Identify which cell holds the provided text, then report its (x, y) central coordinate. 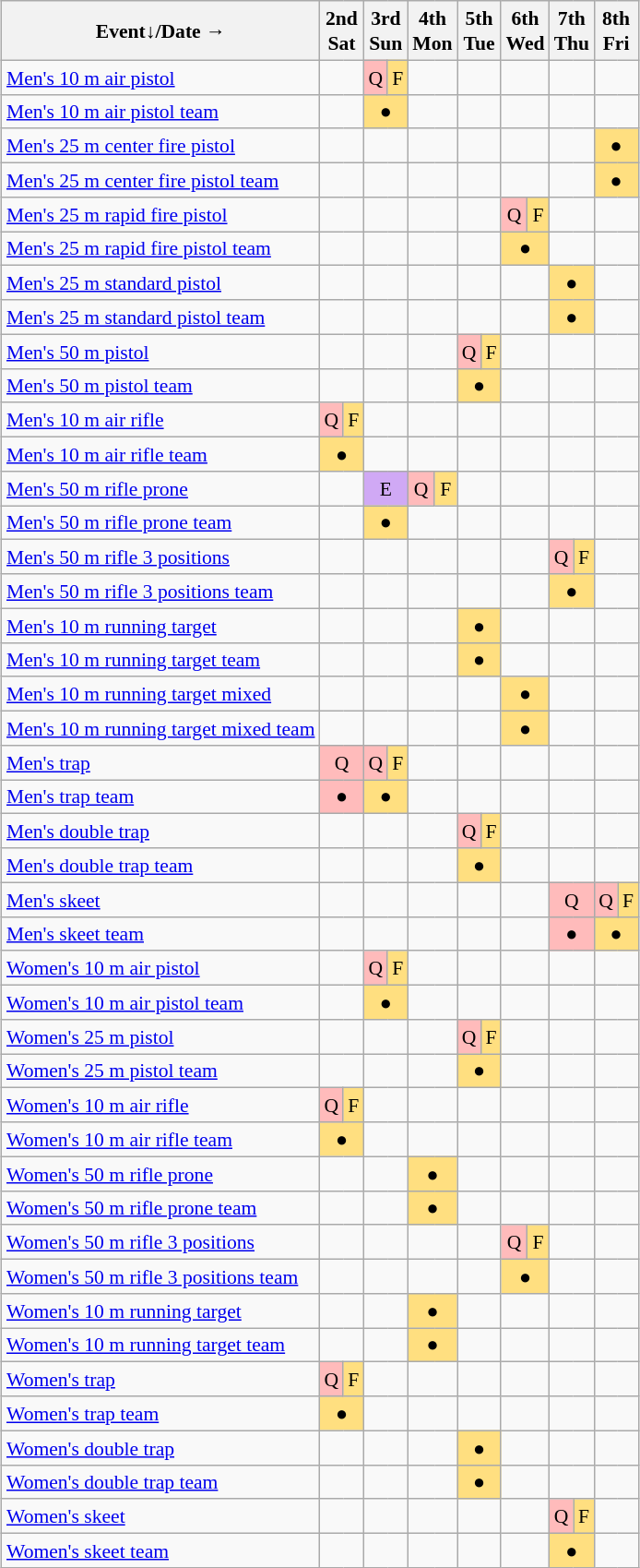
Men's 25 m rapid fire pistol (160, 214)
3rdSun (385, 30)
Men's 10 m running target (160, 626)
Men's 25 m standard pistol team (160, 317)
E (385, 487)
Men's 50 m rifle 3 positions (160, 557)
Men's trap (160, 762)
8thFri (616, 30)
Men's 10 m running target team (160, 659)
5thTue (480, 30)
Women's 50 m rifle 3 positions (160, 1242)
Men's 10 m air pistol (160, 78)
Men's double trap team (160, 866)
Men's 25 m center fire pistol (160, 146)
Men's trap team (160, 796)
Women's skeet (160, 1515)
Men's skeet team (160, 934)
Men's 10 m air pistol team (160, 111)
Men's 10 m running target mixed (160, 694)
Men's 25 m standard pistol (160, 282)
Men's 10 m running target mixed team (160, 727)
Men's 50 m rifle 3 positions team (160, 591)
4thMon (432, 30)
Men's 50 m rifle prone team (160, 522)
Men's 25 m rapid fire pistol team (160, 247)
Event↓/Date → (160, 30)
7thThu (572, 30)
Women's skeet team (160, 1550)
Men's 50 m pistol team (160, 386)
Women's 25 m pistol team (160, 1071)
Men's 50 m rifle prone (160, 487)
Women's 10 m air rifle team (160, 1139)
6thWed (525, 30)
Women's 10 m air rifle (160, 1106)
Women's 50 m rifle 3 positions team (160, 1275)
Women's trap team (160, 1414)
Men's double trap (160, 831)
Men's 50 m pistol (160, 351)
Men's 10 m air rifle (160, 419)
Women's 50 m rifle prone team (160, 1207)
Women's 25 m pistol (160, 1035)
Women's double trap team (160, 1482)
Women's 50 m rifle prone (160, 1174)
Women's 10 m air pistol team (160, 1002)
Women's 10 m running target team (160, 1344)
Women's trap (160, 1379)
Men's 10 m air rifle team (160, 454)
Women's 10 m running target (160, 1311)
Men's 25 m center fire pistol team (160, 179)
Women's 10 m air pistol (160, 967)
2ndSat (342, 30)
Women's double trap (160, 1447)
Men's skeet (160, 899)
